From the cell containing the given text, extract its center point as (x, y) coordinate. 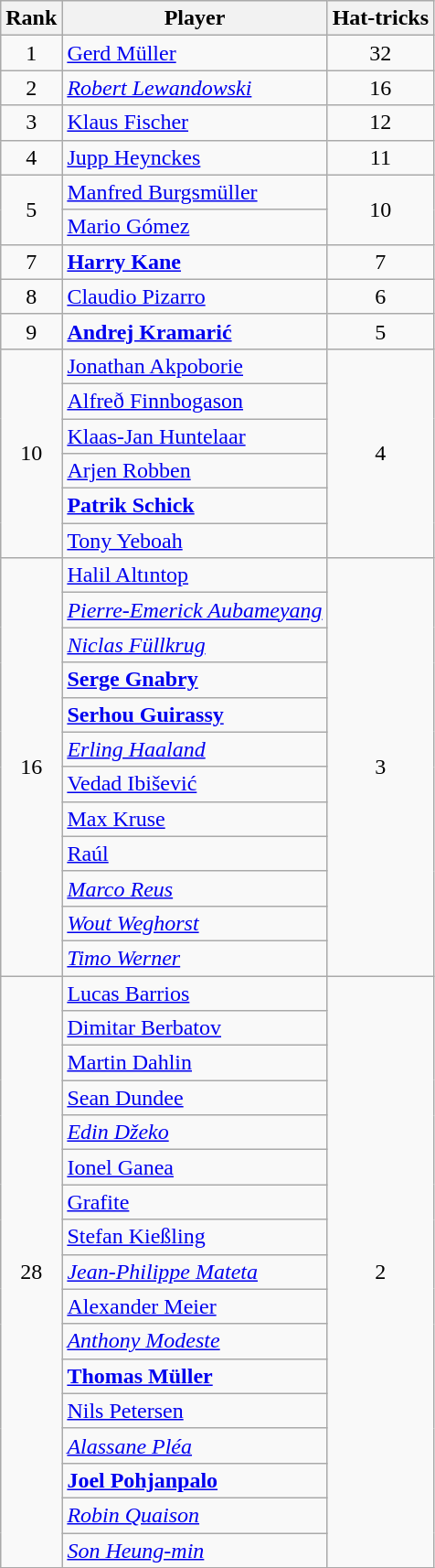
Halil Altıntop (195, 575)
Timo Werner (195, 958)
Stefan Kießling (195, 1237)
Harry Kane (195, 262)
Jupp Heynckes (195, 157)
Edin Džeko (195, 1133)
11 (380, 157)
12 (380, 123)
Andrej Kramarić (195, 331)
Jonathan Akpoborie (195, 366)
Hat-tricks (380, 18)
Jean-Philippe Mateta (195, 1272)
Martin Dahlin (195, 1063)
Klaas-Jan Huntelaar (195, 436)
Max Kruse (195, 819)
Mario Gómez (195, 227)
Thomas Müller (195, 1376)
Son Heung-min (195, 1551)
Serhou Guirassy (195, 714)
9 (31, 331)
Grafite (195, 1202)
Alexander Meier (195, 1306)
Joel Pohjanpalo (195, 1480)
Tony Yeboah (195, 541)
Player (195, 18)
Raúl (195, 854)
Rank (31, 18)
Marco Reus (195, 888)
1 (31, 53)
Patrik Schick (195, 506)
Vedad Ibišević (195, 784)
Pierre-Emerick Aubameyang (195, 610)
6 (380, 296)
Niclas Füllkrug (195, 645)
Robert Lewandowski (195, 88)
Claudio Pizarro (195, 296)
Klaus Fischer (195, 123)
Wout Weghorst (195, 923)
Alfreð Finnbogason (195, 401)
Dimitar Berbatov (195, 1028)
Serge Gnabry (195, 680)
Anthony Modeste (195, 1341)
Nils Petersen (195, 1411)
Robin Quaison (195, 1515)
Gerd Müller (195, 53)
Sean Dundee (195, 1098)
Arjen Robben (195, 471)
28 (31, 1272)
Erling Haaland (195, 749)
Manfred Burgsmüller (195, 192)
8 (31, 296)
Ionel Ganea (195, 1167)
Lucas Barrios (195, 993)
32 (380, 53)
Alassane Pléa (195, 1445)
